From the cell containing the given text, extract its center point as [x, y] coordinate. 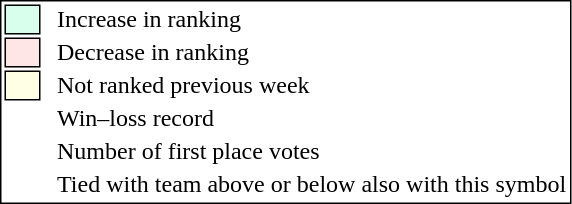
Number of first place votes [312, 151]
Decrease in ranking [312, 53]
Tied with team above or below also with this symbol [312, 185]
Not ranked previous week [312, 85]
Increase in ranking [312, 19]
Win–loss record [312, 119]
